Identify which cell holds the provided text, then report its (x, y) central coordinate. 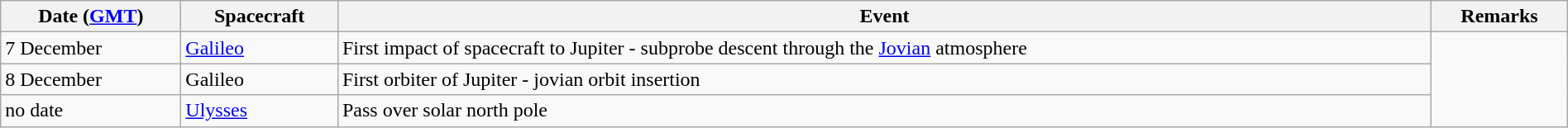
Remarks (1500, 17)
Spacecraft (260, 17)
Date (GMT) (91, 17)
8 December (91, 79)
First impact of spacecraft to Jupiter - subprobe descent through the Jovian atmosphere (884, 48)
no date (91, 111)
7 December (91, 48)
Pass over solar north pole (884, 111)
Ulysses (260, 111)
Event (884, 17)
First orbiter of Jupiter - jovian orbit insertion (884, 79)
